Identify which cell holds the provided text, then report its [x, y] central coordinate. 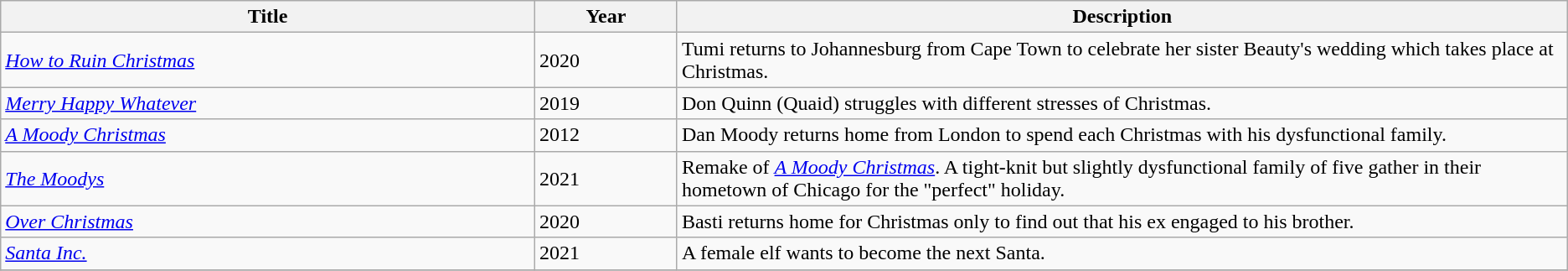
Basti returns home for Christmas only to find out that his ex engaged to his brother. [1122, 221]
Dan Moody returns home from London to spend each Christmas with his dysfunctional family. [1122, 135]
The Moodys [268, 178]
2012 [606, 135]
How to Ruin Christmas [268, 60]
A Moody Christmas [268, 135]
Tumi returns to Johannesburg from Cape Town to celebrate her sister Beauty's wedding which takes place at Christmas. [1122, 60]
Remake of A Moody Christmas. A tight-knit but slightly dysfunctional family of five gather in their hometown of Chicago for the "perfect" holiday. [1122, 178]
Description [1122, 17]
Merry Happy Whatever [268, 103]
Santa Inc. [268, 253]
Year [606, 17]
Don Quinn (Quaid) struggles with different stresses of Christmas. [1122, 103]
2019 [606, 103]
Title [268, 17]
Over Christmas [268, 221]
A female elf wants to become the next Santa. [1122, 253]
